For the text-containing cell, return its midpoint in (X, Y) coordinate format. 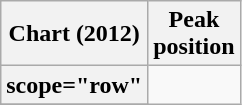
Chart (2012) (74, 34)
scope="row" (74, 85)
Peakposition (194, 34)
